Find where the given text appears and provide that cell's center as [x, y] coordinate. 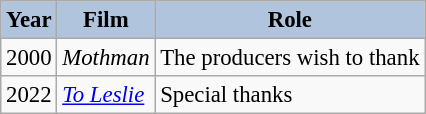
Special thanks [290, 95]
To Leslie [106, 95]
Role [290, 20]
Year [29, 20]
2022 [29, 95]
The producers wish to thank [290, 58]
2000 [29, 58]
Mothman [106, 58]
Film [106, 20]
